Output the (X, Y) coordinate of the center of the cell containing the given text.  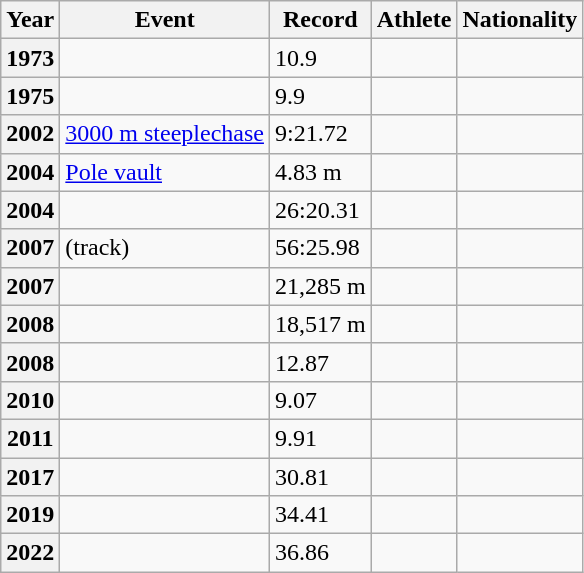
Nationality (520, 20)
12.87 (320, 362)
4.83 m (320, 172)
21,285 m (320, 286)
2022 (30, 553)
1973 (30, 58)
Record (320, 20)
1975 (30, 96)
9.9 (320, 96)
2017 (30, 477)
2011 (30, 438)
9.91 (320, 438)
3000 m steeplechase (165, 134)
2002 (30, 134)
2010 (30, 400)
Event (165, 20)
2019 (30, 515)
10.9 (320, 58)
26:20.31 (320, 210)
56:25.98 (320, 248)
34.41 (320, 515)
18,517 m (320, 324)
Pole vault (165, 172)
36.86 (320, 553)
(track) (165, 248)
9.07 (320, 400)
Year (30, 20)
Athlete (414, 20)
9:21.72 (320, 134)
30.81 (320, 477)
